Extract the (x, y) coordinate from the center of the cell holding the provided text.  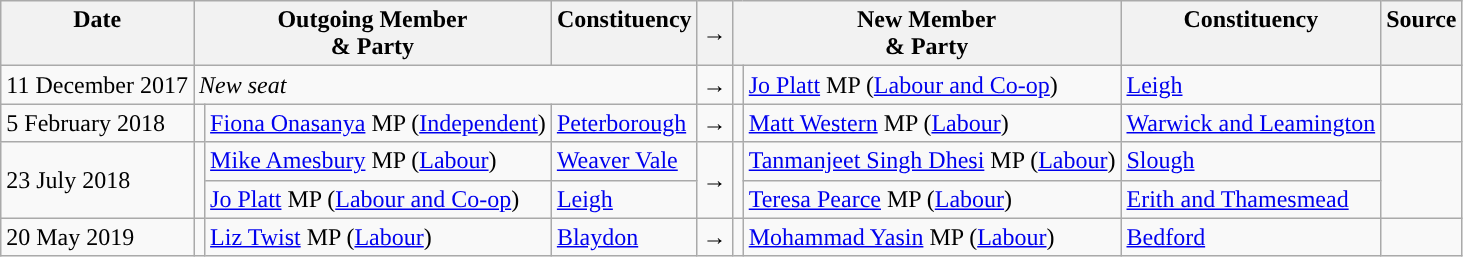
Date (98, 34)
Fiona Onasanya MP (Independent) (378, 123)
Matt Western MP (Labour) (932, 123)
Erith and Thamesmead (1251, 199)
20 May 2019 (98, 237)
Blaydon (624, 237)
11 December 2017 (98, 85)
New Member& Party (926, 34)
Tanmanjeet Singh Dhesi MP (Labour) (932, 161)
Bedford (1251, 237)
New seat (446, 85)
Peterborough (624, 123)
Warwick and Leamington (1251, 123)
23 July 2018 (98, 180)
Slough (1251, 161)
Liz Twist MP (Labour) (378, 237)
Source (1422, 34)
Mike Amesbury MP (Labour) (378, 161)
Teresa Pearce MP (Labour) (932, 199)
Outgoing Member& Party (373, 34)
5 February 2018 (98, 123)
Weaver Vale (624, 161)
Mohammad Yasin MP (Labour) (932, 237)
